Extract the [X, Y] coordinate from the center of the cell holding the provided text.  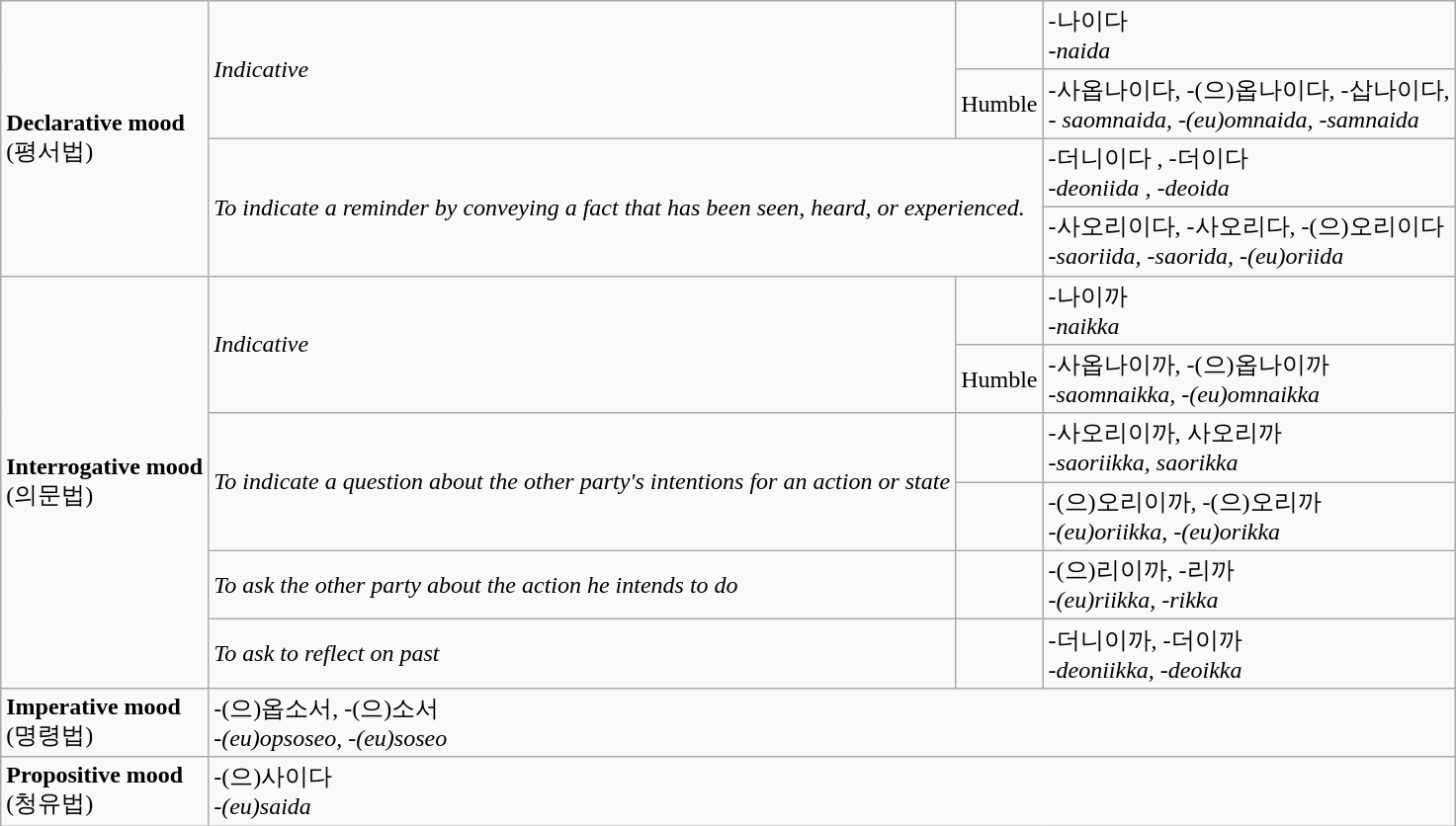
To indicate a question about the other party's intentions for an action or state [582, 482]
-사오리이까, 사오리까-saoriikka, saorikka [1249, 448]
-(으)리이까, -리까-(eu)riikka, -rikka [1249, 585]
To ask to reflect on past [582, 654]
Interrogative mood(의문법) [105, 482]
-사옵나이까, -(으)옵나이까-saomnaikka, -(eu)omnaikka [1249, 379]
Imperative mood(명령법) [105, 722]
-나이다-naida [1249, 36]
To indicate a reminder by conveying a fact that has been seen, heard, or experienced. [626, 207]
-(으)옵소서, -(으)소서-(eu)opsoseo, -(eu)soseo [832, 722]
Declarative mood(평서법) [105, 138]
-나이까-naikka [1249, 310]
Propositive mood(청유법) [105, 791]
To ask the other party about the action he intends to do [582, 585]
-(으)사이다-(eu)saida [832, 791]
-더니이까, -더이까-deoniikka, -deoikka [1249, 654]
-더니이다 , -더이다-deoniida , -deoida [1249, 173]
-사오리이다, -사오리다, -(으)오리이다-saoriida, -saorida, -(eu)oriida [1249, 241]
-(으)오리이까, -(으)오리까-(eu)oriikka, -(eu)orikka [1249, 517]
-사옵나이다, -(으)옵나이다, -삽나이다,- saomnaida, -(eu)omnaida, -samnaida [1249, 104]
